Return (X, Y) of the center of cell containing provided text 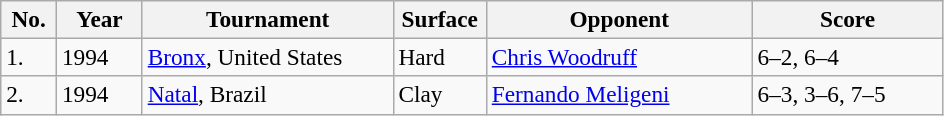
2. (29, 95)
6–3, 3–6, 7–5 (848, 95)
Opponent (619, 19)
Hard (440, 57)
Surface (440, 19)
Clay (440, 95)
Chris Woodruff (619, 57)
6–2, 6–4 (848, 57)
No. (29, 19)
Tournament (268, 19)
Score (848, 19)
Natal, Brazil (268, 95)
Year (100, 19)
1. (29, 57)
Fernando Meligeni (619, 95)
Bronx, United States (268, 57)
